Identify which cell holds the provided text, then report its [X, Y] central coordinate. 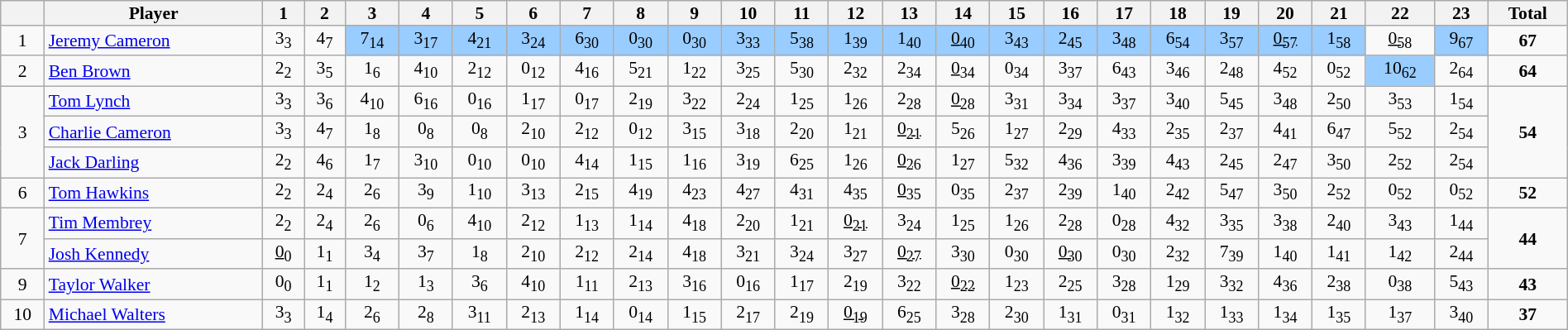
Michael Walters [154, 314]
547 [1232, 194]
333 [748, 41]
714 [372, 41]
214 [640, 255]
414 [587, 162]
Charlie Cameron [154, 132]
346 [1178, 71]
06 [425, 223]
038 [1399, 285]
20 [1285, 13]
316 [695, 285]
543 [1460, 285]
311 [480, 314]
026 [910, 162]
310 [425, 162]
022 [963, 285]
240 [1338, 223]
141 [1338, 255]
23 [1460, 13]
Tom Hawkins [154, 194]
Tim Membrey [154, 223]
15 [1017, 13]
416 [587, 71]
4 [425, 13]
44 [1527, 239]
123 [1017, 285]
238 [1338, 285]
129 [1178, 285]
234 [910, 71]
040 [963, 41]
Ben Brown [154, 71]
318 [748, 132]
443 [1178, 162]
421 [480, 41]
229 [1070, 132]
230 [1017, 314]
335 [1232, 223]
43 [1527, 285]
058 [1399, 41]
224 [748, 101]
Player [154, 13]
111 [587, 285]
530 [802, 71]
35 [325, 71]
34 [372, 255]
330 [963, 255]
325 [748, 71]
8 [640, 13]
317 [425, 41]
244 [1460, 255]
338 [1285, 223]
353 [1399, 101]
334 [1070, 101]
131 [1070, 314]
643 [1125, 71]
242 [1178, 194]
139 [855, 41]
332 [1232, 285]
331 [1017, 101]
435 [855, 194]
616 [425, 101]
1062 [1399, 71]
19 [1232, 13]
031 [1125, 314]
532 [1017, 162]
54 [1527, 132]
5 [480, 13]
225 [1070, 285]
134 [1285, 314]
Tom Lynch [154, 101]
Jack Darling [154, 162]
235 [1178, 132]
427 [748, 194]
46 [325, 162]
116 [695, 162]
057 [1285, 41]
967 [1460, 41]
423 [695, 194]
67 [1527, 41]
315 [695, 132]
313 [533, 194]
Taylor Walker [154, 285]
215 [587, 194]
357 [1232, 41]
014 [640, 314]
647 [1338, 132]
64 [1527, 71]
Jeremy Cameron [154, 41]
132 [1178, 314]
154 [1460, 101]
Josh Kennedy [154, 255]
452 [1285, 71]
321 [748, 255]
327 [855, 255]
339 [1125, 162]
21 [1338, 13]
Total [1527, 13]
158 [1338, 41]
552 [1399, 132]
250 [1338, 101]
630 [587, 41]
122 [695, 71]
521 [640, 71]
432 [1178, 223]
433 [1125, 132]
017 [587, 101]
142 [1399, 255]
419 [640, 194]
538 [802, 41]
144 [1460, 223]
431 [802, 194]
654 [1178, 41]
526 [963, 132]
247 [1285, 162]
264 [1460, 71]
52 [1527, 194]
28 [425, 314]
319 [748, 162]
39 [425, 194]
027 [910, 255]
739 [1232, 255]
113 [587, 223]
133 [1232, 314]
110 [480, 194]
135 [1338, 314]
019 [855, 314]
248 [1232, 71]
137 [1399, 314]
545 [1232, 101]
239 [1070, 194]
441 [1285, 132]
217 [748, 314]
